Pinpoint the cell where the given text exists, returning its (x, y) midpoint coordinate. 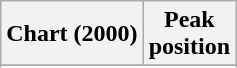
Peakposition (189, 34)
Chart (2000) (72, 34)
